From the cell containing the given text, extract its center point as [X, Y] coordinate. 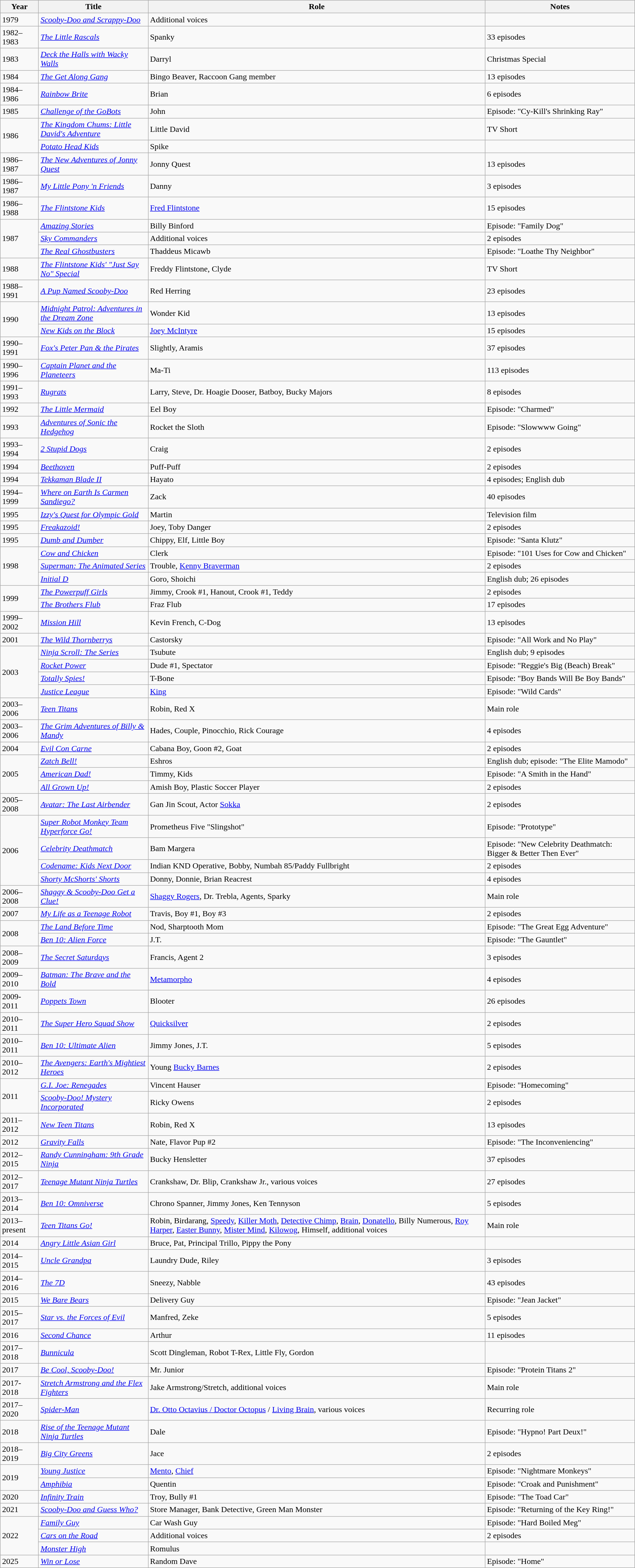
1983 [20, 59]
Episode: "The Toad Car" [560, 1497]
Thaddeus Micawb [317, 252]
Teen Titans [94, 708]
1984–1986 [20, 94]
Be Cool, Scooby-Doo! [94, 1370]
Dumb and Dumber [94, 540]
2017 [20, 1370]
Shorty McShorts' Shorts [94, 879]
2013–2014 [20, 1203]
2006 [20, 850]
Christmas Special [560, 59]
Episode: "Santa Klutz" [560, 540]
Young Bucky Barnes [317, 1068]
American Dad! [94, 774]
Joey McIntyre [317, 330]
Episode: "Hard Boiled Meg" [560, 1523]
Jonny Quest [317, 164]
Bruce, Pat, Principal Trillo, Pippy the Pony [317, 1243]
A Pup Named Scooby-Doo [94, 291]
1988 [20, 269]
Super Robot Monkey Team Hyperforce Go! [94, 826]
Win or Lose [94, 1561]
Ma-Ti [317, 370]
Scooby-Doo! Mystery Incorporated [94, 1102]
Poppets Town [94, 1001]
Quentin [317, 1484]
Shaggy Rogers, Dr. Trebla, Agents, Sparky [317, 896]
Joey, Toby Danger [317, 527]
2013–present [20, 1226]
Jace [317, 1453]
Recurring role [560, 1409]
Captain Planet and the Planeteers [94, 370]
Avatar: The Last Airbender [94, 805]
Bingo Beaver, Raccoon Gang member [317, 77]
Rainbow Brite [94, 94]
2014–2016 [20, 1283]
Danny [317, 186]
The 7D [94, 1283]
Episode: "The Inconveniencing" [560, 1142]
The Wild Thornberrys [94, 640]
Vincent Hauser [317, 1085]
Initial D [94, 579]
2001 [20, 640]
Tsubute [317, 652]
2012–2017 [20, 1182]
The Avengers: Earth's Mightiest Heroes [94, 1068]
The Little Rascals [94, 37]
Totally Spies! [94, 678]
Deck the Halls with Wacky Walls [94, 59]
Dale [317, 1432]
2008–2009 [20, 957]
Episode: "Cy-Kill's Shrinking Ray" [560, 112]
Nod, Sharptooth Mom [317, 927]
Troy, Bully #1 [317, 1497]
The Super Hero Squad Show [94, 1023]
6 episodes [560, 94]
2004 [20, 748]
Delivery Guy [317, 1300]
2010–2012 [20, 1068]
Episode: "101 Uses for Cow and Chicken" [560, 553]
2014 [20, 1243]
Midnight Patrol: Adventures in the Dream Zone [94, 313]
2018 [20, 1432]
Batman: The Brave and the Bold [94, 979]
Eshros [317, 761]
Where on Earth Is Carmen Sandiego? [94, 497]
The Little Mermaid [94, 409]
2008 [20, 933]
1979 [20, 20]
Quicksilver [317, 1023]
Amazing Stories [94, 225]
Zatch Bell! [94, 761]
Episode: "Returning of the Key Ring!" [560, 1510]
All Grown Up! [94, 787]
The Land Before Time [94, 927]
Hayato [317, 479]
Episode: "The Great Egg Adventure" [560, 927]
Hades, Couple, Pinocchio, Rick Courage [317, 731]
The Kingdom Chums: Little David's Adventure [94, 129]
Ben 10: Alien Force [94, 940]
Randy Cunningham: 9th Grade Ninja [94, 1159]
Episode: "Home" [560, 1561]
Spider-Man [94, 1409]
Episode: "Nightmare Monkeys" [560, 1471]
40 episodes [560, 497]
2022 [20, 1535]
English dub; 26 episodes [560, 579]
Episode: "Protein Titans 2" [560, 1370]
4 episodes; English dub [560, 479]
Young Justice [94, 1471]
Slightly, Aramis [317, 348]
King [317, 691]
2019 [20, 1477]
Brian [317, 94]
Car Wash Guy [317, 1523]
Travis, Boy #1, Boy #3 [317, 914]
Rise of the Teenage Mutant Ninja Turtles [94, 1432]
Title [94, 7]
Jake Armstrong/Stretch, additional voices [317, 1388]
The Powerpuff Girls [94, 592]
2005–2008 [20, 805]
Cow and Chicken [94, 553]
Goro, Shoichi [317, 579]
Puff-Puff [317, 466]
Jimmy, Crook #1, Hanout, Crook #1, Teddy [317, 592]
Ninja Scroll: The Series [94, 652]
Episode: "Prototype" [560, 826]
Beethoven [94, 466]
Episode: "Charmed" [560, 409]
Television film [560, 514]
The Real Ghostbusters [94, 252]
Random Dave [317, 1561]
Rugrats [94, 392]
Indian KND Operative, Bobby, Numbah 85/Paddy Fullbright [317, 866]
Star vs. the Forces of Evil [94, 1317]
Year [20, 7]
New Teen Titans [94, 1125]
1999–2002 [20, 622]
Angry Little Asian Girl [94, 1243]
43 episodes [560, 1283]
2011–2012 [20, 1125]
2 Stupid Dogs [94, 449]
Nate, Flavor Pup #2 [317, 1142]
2012–2015 [20, 1159]
My Little Pony 'n Friends [94, 186]
Big City Greens [94, 1453]
2015 [20, 1300]
Evil Con Carne [94, 748]
Amish Boy, Plastic Soccer Player [317, 787]
Episode: "All Work and No Play" [560, 640]
The New Adventures of Jonny Quest [94, 164]
New Kids on the Block [94, 330]
2016 [20, 1335]
English dub; episode: "The Elite Mamodo" [560, 761]
1999 [20, 598]
Role [317, 7]
J.T. [317, 940]
Episode: "Croak and Punishment" [560, 1484]
My Life as a Teenage Robot [94, 914]
Bunnicula [94, 1352]
Infinity Train [94, 1497]
Family Guy [94, 1523]
Dr. Otto Octavius / Doctor Octopus / Living Brain, various voices [317, 1409]
1990–1996 [20, 370]
Manfred, Zeke [317, 1317]
Mission Hill [94, 622]
Bam Margera [317, 849]
1988–1991 [20, 291]
Gravity Falls [94, 1142]
2021 [20, 1510]
Trouble, Kenny Braverman [317, 566]
1990 [20, 319]
Crankshaw, Dr. Blip, Crankshaw Jr., various voices [317, 1182]
Episode: "A Smith in the Hand" [560, 774]
Darryl [317, 59]
Episode: "Loathe Thy Neighbor" [560, 252]
1985 [20, 112]
Mr. Junior [317, 1370]
Fox's Peter Pan & the Pirates [94, 348]
Spanky [317, 37]
English dub; 9 episodes [560, 652]
Clerk [317, 553]
Rocket the Sloth [317, 427]
Episode: "Wild Cards" [560, 691]
Cars on the Road [94, 1535]
Episode: "Slowwww Going" [560, 427]
Justice League [94, 691]
Episode: "Homecoming" [560, 1085]
The Secret Saturdays [94, 957]
The Brothers Flub [94, 605]
2015–2017 [20, 1317]
Cabana Boy, Goon #2, Goat [317, 748]
2009-2011 [20, 1001]
Scooby-Doo and Guess Who? [94, 1510]
2011 [20, 1096]
Teenage Mutant Ninja Turtles [94, 1182]
Eel Boy [317, 409]
Zack [317, 497]
The Flintstone Kids [94, 208]
Sneezy, Nabble [317, 1283]
1990–1991 [20, 348]
Episode: "The Gauntlet" [560, 940]
Mento, Chief [317, 1471]
Scooby-Doo and Scrappy-Doo [94, 20]
Second Chance [94, 1335]
2017–2020 [20, 1409]
Little David [317, 129]
The Get Along Gang [94, 77]
2017–2018 [20, 1352]
Notes [560, 7]
Episode: "Reggie's Big (Beach) Break" [560, 665]
Metamorpho [317, 979]
17 episodes [560, 605]
Spike [317, 146]
Tekkaman Blade II [94, 479]
Rocket Power [94, 665]
Adventures of Sonic the Hedgehog [94, 427]
Store Manager, Bank Detective, Green Man Monster [317, 1510]
Monster High [94, 1548]
Ben 10: Omniverse [94, 1203]
1993 [20, 427]
1994–1999 [20, 497]
2025 [20, 1561]
Billy Binford [317, 225]
Sky Commanders [94, 239]
Episode: "Family Dog" [560, 225]
Donny, Donnie, Brian Reacrest [317, 879]
2006–2008 [20, 896]
Wonder Kid [317, 313]
1987 [20, 238]
Craig [317, 449]
Kevin French, C-Dog [317, 622]
33 episodes [560, 37]
Shaggy & Scooby-Doo Get a Clue! [94, 896]
2007 [20, 914]
1993–1994 [20, 449]
23 episodes [560, 291]
1984 [20, 77]
Episode: "New Celebrity Deathmatch: Bigger & Better Then Ever" [560, 849]
Jimmy Jones, J.T. [317, 1045]
2017-2018 [20, 1388]
Ricky Owens [317, 1102]
Ben 10: Ultimate Alien [94, 1045]
Chippy, Elf, Little Boy [317, 540]
Gan Jin Scout, Actor Sokka [317, 805]
The Flintstone Kids' "Just Say No" Special [94, 269]
Teen Titans Go! [94, 1226]
Izzy's Quest for Olympic Gold [94, 514]
Laundry Dude, Riley [317, 1260]
Superman: The Animated Series [94, 566]
Episode: "Boy Bands Will Be Boy Bands" [560, 678]
Bucky Hensletter [317, 1159]
26 episodes [560, 1001]
2003 [20, 672]
Codename: Kids Next Door [94, 866]
1998 [20, 566]
Amphibia [94, 1484]
Francis, Agent 2 [317, 957]
1982–1983 [20, 37]
Potato Head Kids [94, 146]
1992 [20, 409]
1986–1988 [20, 208]
Castorsky [317, 640]
John [317, 112]
Scott Dingleman, Robot T-Rex, Little Fly, Gordon [317, 1352]
Blooter [317, 1001]
Red Herring [317, 291]
Dude #1, Spectator [317, 665]
Fred Flintstone [317, 208]
2018–2019 [20, 1453]
G.I. Joe: Renegades [94, 1085]
8 episodes [560, 392]
Arthur [317, 1335]
Larry, Steve, Dr. Hoagie Dooser, Batboy, Bucky Majors [317, 392]
Fraz Flub [317, 605]
11 episodes [560, 1335]
113 episodes [560, 370]
Martin [317, 514]
2009–2010 [20, 979]
The Grim Adventures of Billy & Mandy [94, 731]
1986 [20, 136]
Episode: "Hypno! Part Deux!" [560, 1432]
Romulus [317, 1548]
Chrono Spanner, Jimmy Jones, Ken Tennyson [317, 1203]
Freakazoid! [94, 527]
2012 [20, 1142]
Freddy Flintstone, Clyde [317, 269]
27 episodes [560, 1182]
Prometheus Five "Slingshot" [317, 826]
Stretch Armstrong and the Flex Fighters [94, 1388]
We Bare Bears [94, 1300]
Episode: "Jean Jacket" [560, 1300]
Timmy, Kids [317, 774]
Challenge of the GoBots [94, 112]
Uncle Grandpa [94, 1260]
2020 [20, 1497]
T-Bone [317, 678]
2014–2015 [20, 1260]
2005 [20, 774]
Celebrity Deathmatch [94, 849]
1991–1993 [20, 392]
